Provide the (X, Y) coordinate of the cell's center where the given text is located.  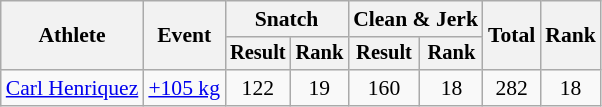
Carl Henriquez (72, 88)
+105 kg (184, 88)
282 (512, 88)
122 (258, 88)
Snatch (286, 19)
160 (384, 88)
Athlete (72, 36)
Total (512, 36)
Clean & Jerk (416, 19)
19 (320, 88)
Event (184, 36)
